Locate the cell with the specified text and output its (x, y) center coordinate. 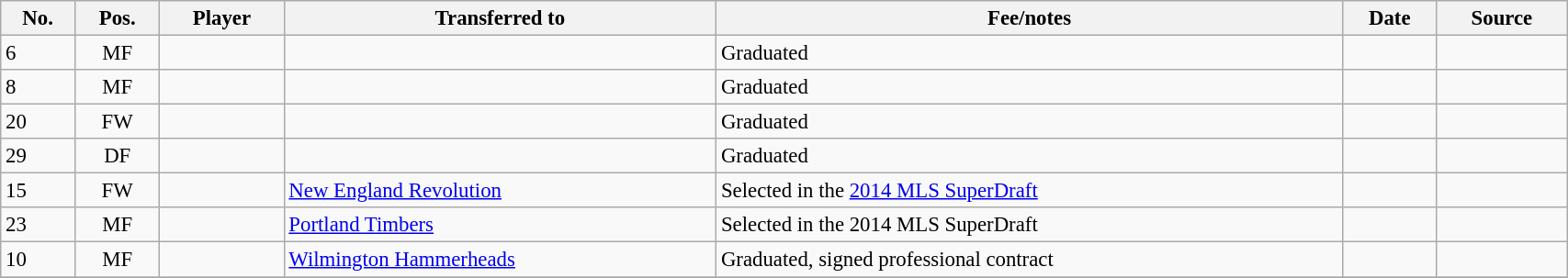
Pos. (118, 18)
8 (39, 87)
20 (39, 122)
Fee/notes (1030, 18)
No. (39, 18)
Date (1389, 18)
Player (222, 18)
Graduated, signed professional contract (1030, 260)
DF (118, 156)
6 (39, 53)
10 (39, 260)
New England Revolution (500, 191)
29 (39, 156)
Portland Timbers (500, 225)
Source (1501, 18)
23 (39, 225)
15 (39, 191)
Wilmington Hammerheads (500, 260)
Transferred to (500, 18)
